Detect which cell encompasses the target text, then output its (x, y) center coordinate. 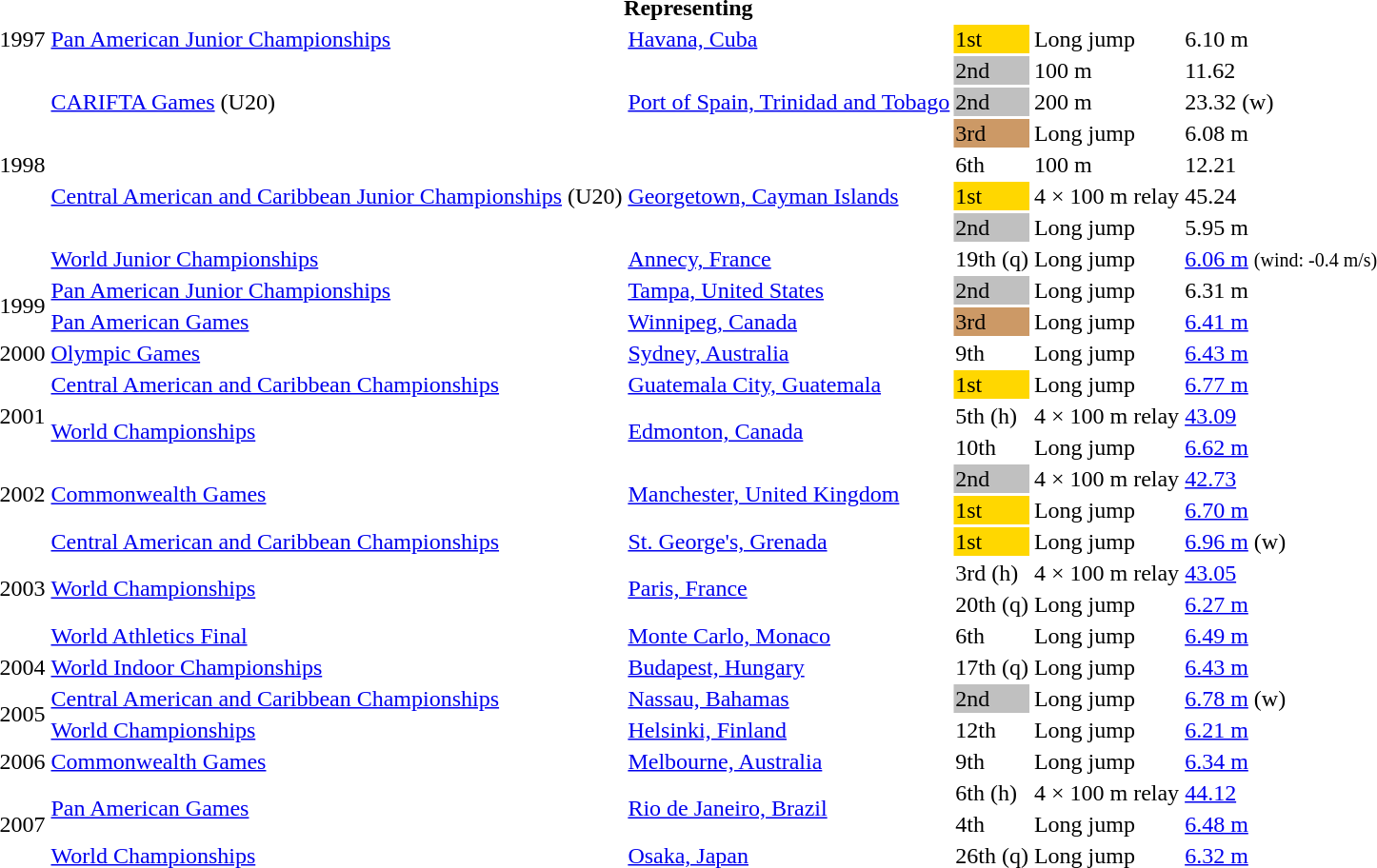
Georgetown, Cayman Islands (788, 196)
3rd (h) (992, 573)
World Indoor Championships (337, 667)
Winnipeg, Canada (788, 322)
200 m (1107, 102)
5th (h) (992, 416)
4th (992, 824)
Port of Spain, Trinidad and Tobago (788, 102)
World Junior Championships (337, 259)
Sydney, Australia (788, 353)
World Athletics Final (337, 636)
Rio de Janeiro, Brazil (788, 809)
Paris, France (788, 588)
10th (992, 447)
Guatemala City, Guatemala (788, 385)
19th (q) (992, 259)
Helsinki, Finland (788, 730)
Tampa, United States (788, 290)
Budapest, Hungary (788, 667)
20th (q) (992, 604)
Manchester, United Kingdom (788, 495)
CARIFTA Games (U20) (337, 102)
Edmonton, Canada (788, 432)
Nassau, Bahamas (788, 699)
Melbourne, Australia (788, 761)
12th (992, 730)
Olympic Games (337, 353)
Annecy, France (788, 259)
St. George's, Grenada (788, 542)
6th (h) (992, 793)
Central American and Caribbean Junior Championships (U20) (337, 196)
Monte Carlo, Monaco (788, 636)
17th (q) (992, 667)
Havana, Cuba (788, 39)
